Detect which cell encompasses the target text, then output its [X, Y] center coordinate. 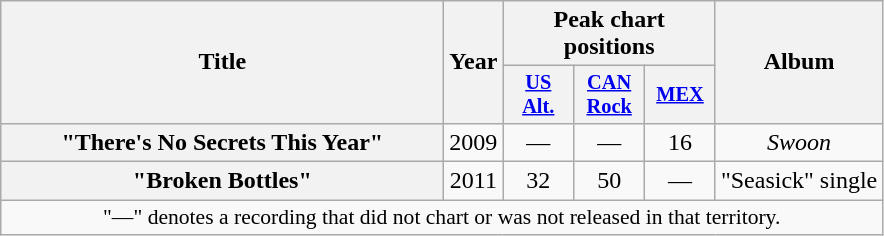
50 [610, 181]
Swoon [798, 142]
"Seasick" single [798, 181]
USAlt. [538, 95]
Album [798, 62]
"—" denotes a recording that did not chart or was not released in that territory. [442, 218]
Title [222, 62]
32 [538, 181]
16 [680, 142]
Peak chart positions [610, 34]
2011 [474, 181]
MEX [680, 95]
CANRock [610, 95]
"Broken Bottles" [222, 181]
Year [474, 62]
2009 [474, 142]
"There's No Secrets This Year" [222, 142]
